From the cell containing the given text, extract its center point as (x, y) coordinate. 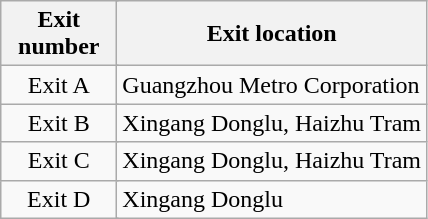
Guangzhou Metro Corporation (272, 85)
Exit C (59, 161)
Xingang Donglu (272, 199)
Exit location (272, 34)
Exit B (59, 123)
Exit D (59, 199)
Exit number (59, 34)
Exit A (59, 85)
